For the text-containing cell, return its midpoint in [x, y] coordinate format. 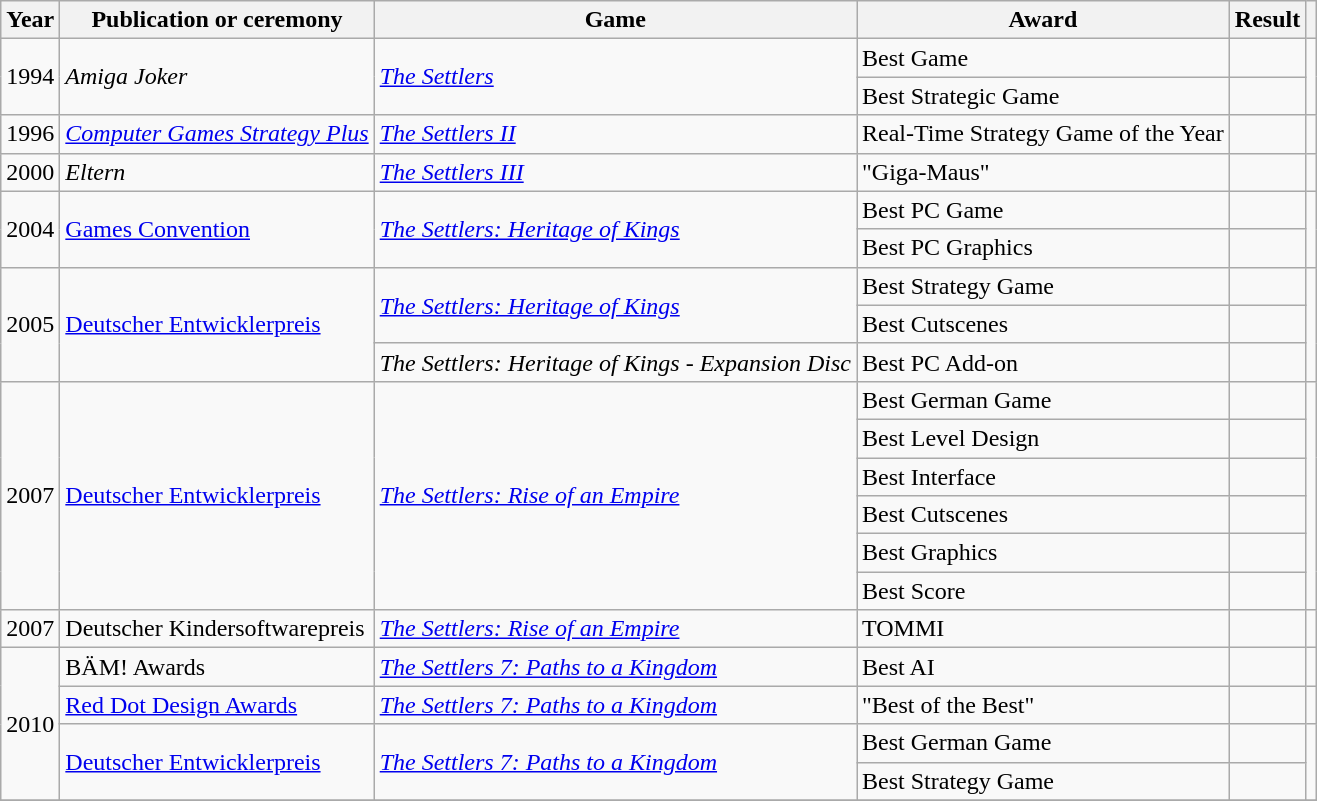
Best Graphics [1044, 553]
Games Convention [217, 229]
BÄM! Awards [217, 667]
Best Game [1044, 58]
Best AI [1044, 667]
Real-Time Strategy Game of the Year [1044, 134]
Best PC Game [1044, 210]
Year [30, 20]
Award [1044, 20]
Best PC Add-on [1044, 362]
TOMMI [1044, 629]
The Settlers III [615, 172]
"Best of the Best" [1044, 705]
The Settlers: Heritage of Kings - Expansion Disc [615, 362]
2000 [30, 172]
Best PC Graphics [1044, 248]
2004 [30, 229]
Best Score [1044, 591]
2005 [30, 324]
Publication or ceremony [217, 20]
Amiga Joker [217, 77]
Best Interface [1044, 477]
Deutscher Kindersoftwarepreis [217, 629]
Game [615, 20]
1996 [30, 134]
Result [1267, 20]
Eltern [217, 172]
Best Strategic Game [1044, 96]
1994 [30, 77]
"Giga-Maus" [1044, 172]
Red Dot Design Awards [217, 705]
Best Level Design [1044, 438]
The Settlers [615, 77]
The Settlers II [615, 134]
2010 [30, 724]
Computer Games Strategy Plus [217, 134]
